Identify which cell holds the provided text, then report its (x, y) central coordinate. 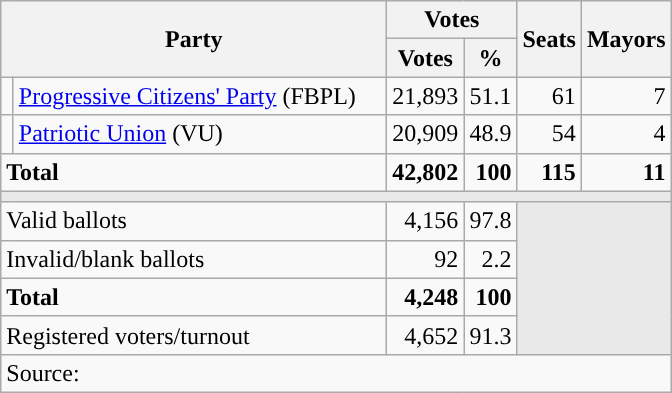
91.3 (490, 335)
Invalid/blank ballots (194, 259)
92 (426, 259)
48.9 (490, 134)
51.1 (490, 96)
42,802 (426, 172)
Source: (336, 373)
Valid ballots (194, 221)
Seats (549, 39)
20,909 (426, 134)
61 (549, 96)
4 (626, 134)
4,248 (426, 297)
Mayors (626, 39)
54 (549, 134)
2.2 (490, 259)
Patriotic Union (VU) (200, 134)
Registered voters/turnout (194, 335)
Party (194, 39)
7 (626, 96)
21,893 (426, 96)
4,652 (426, 335)
97.8 (490, 221)
4,156 (426, 221)
11 (626, 172)
% (490, 58)
115 (549, 172)
Progressive Citizens' Party (FBPL) (200, 96)
